Determine the (X, Y) coordinate at the center of the cell enclosing the given text.  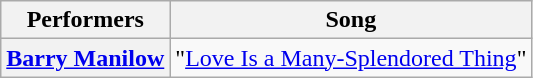
Performers (86, 20)
"Love Is a Many-Splendored Thing" (351, 58)
Song (351, 20)
Barry Manilow (86, 58)
